Determine the (X, Y) coordinate at the center of the cell enclosing the given text.  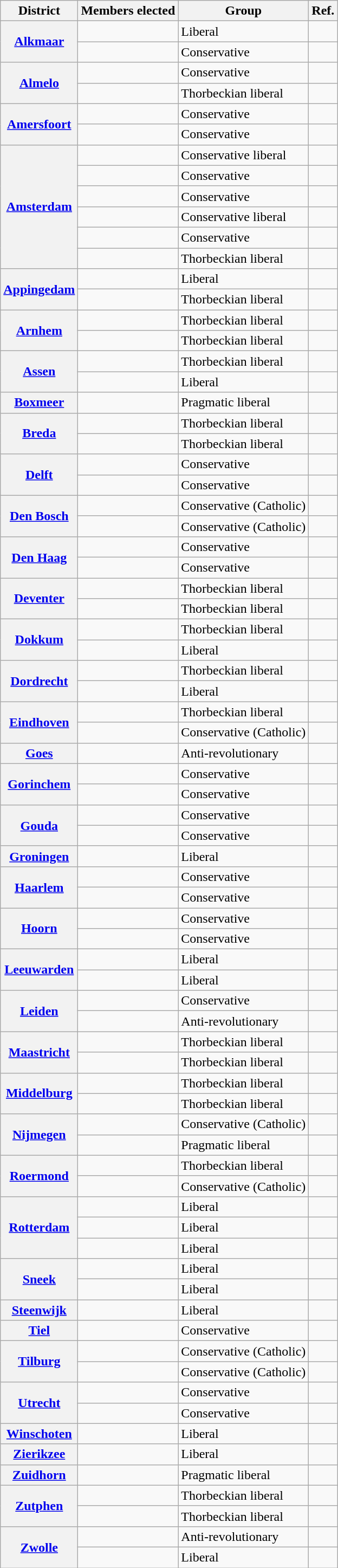
Zwolle (39, 1547)
Dordrecht (39, 681)
Boxmeer (39, 403)
Ref. (323, 11)
Leeuwarden (39, 970)
Zierikzee (39, 1454)
Leiden (39, 1011)
Nijmegen (39, 1135)
Appingedam (39, 289)
Maastricht (39, 1052)
Den Haag (39, 557)
Deventer (39, 598)
Tiel (39, 1331)
Rotterdam (39, 1227)
Zutphen (39, 1506)
Amsterdam (39, 206)
Den Bosch (39, 516)
Gorinchem (39, 784)
Almelo (39, 83)
Winschoten (39, 1434)
Amersfoort (39, 124)
Groningen (39, 856)
Tilburg (39, 1362)
Roermond (39, 1176)
Goes (39, 753)
Dokkum (39, 640)
Sneek (39, 1279)
Haarlem (39, 887)
Gouda (39, 825)
Breda (39, 433)
Eindhoven (39, 722)
District (39, 11)
Delft (39, 475)
Group (244, 11)
Hoorn (39, 929)
Assen (39, 372)
Zuidhorn (39, 1475)
Members elected (128, 11)
Arnhem (39, 331)
Steenwijk (39, 1310)
Middelburg (39, 1093)
Utrecht (39, 1403)
Alkmaar (39, 42)
